Pinpoint the cell where the given text exists, returning its (x, y) midpoint coordinate. 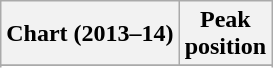
Peak position (225, 34)
Chart (2013–14) (90, 34)
